Return the (X, Y) coordinate for the center point of the cell that contains the specified text.  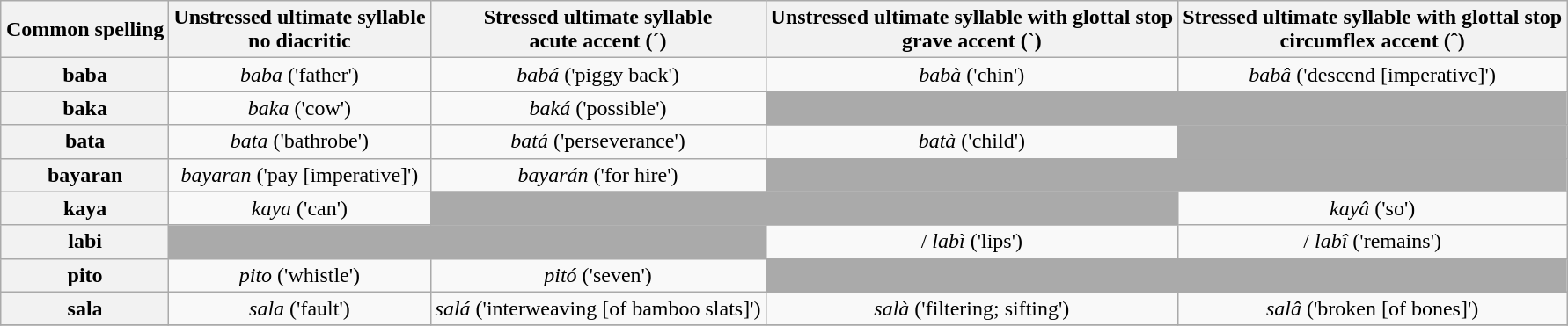
/ labî ('remains') (1373, 242)
bata ('bathrobe') (299, 141)
bayaran (84, 175)
labi (84, 242)
sala ('fault') (299, 308)
pito (84, 275)
baba ('father') (299, 75)
babà ('chin') (971, 75)
bata (84, 141)
salâ ('broken [of bones]') (1373, 308)
Unstressed ultimate syllableno diacritic (299, 30)
baba (84, 75)
pitó ('seven') (598, 275)
salà ('filtering; sifting') (971, 308)
kaya ('can') (299, 208)
bayarán ('for hire') (598, 175)
batà ('child') (971, 141)
Common spelling (84, 30)
babâ ('descend [imperative]') (1373, 75)
baka ('cow') (299, 108)
batá ('perseverance') (598, 141)
pito ('whistle') (299, 275)
babá ('piggy back') (598, 75)
/ labì ('lips') (971, 242)
Unstressed ultimate syllable with glottal stopgrave accent (`) (971, 30)
bayaran ('pay [imperative]') (299, 175)
baká ('possible') (598, 108)
salá ('interweaving [of bamboo slats]') (598, 308)
sala (84, 308)
Stressed ultimate syllableacute accent (´) (598, 30)
Stressed ultimate syllable with glottal stopcircumflex accent (ˆ) (1373, 30)
kaya (84, 208)
kayâ ('so') (1373, 208)
baka (84, 108)
